Provide the [x, y] coordinate of the cell's center where the given text is located.  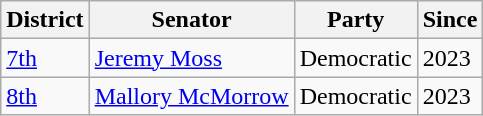
Senator [192, 20]
District [45, 20]
7th [45, 58]
Jeremy Moss [192, 58]
Mallory McMorrow [192, 96]
Party [356, 20]
8th [45, 96]
Since [450, 20]
